Find where the given text appears and provide that cell's center as [X, Y] coordinate. 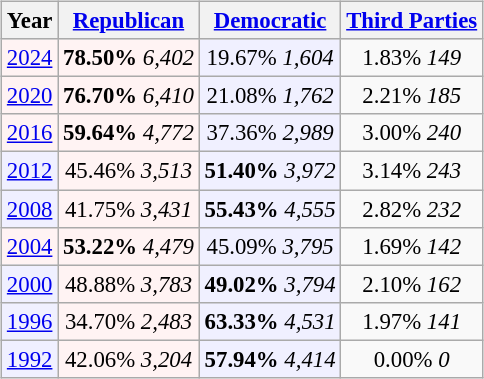
2004 [30, 246]
37.36% 2,989 [270, 133]
34.70% 2,483 [129, 321]
1996 [30, 321]
3.14% 243 [412, 171]
1992 [30, 359]
19.67% 1,604 [270, 58]
45.46% 3,513 [129, 171]
Third Parties [412, 21]
57.94% 4,414 [270, 359]
76.70% 6,410 [129, 96]
63.33% 4,531 [270, 321]
Democratic [270, 21]
Year [30, 21]
48.88% 3,783 [129, 284]
2.82% 232 [412, 209]
42.06% 3,204 [129, 359]
1.83% 149 [412, 58]
59.64% 4,772 [129, 133]
51.40% 3,972 [270, 171]
1.97% 141 [412, 321]
2012 [30, 171]
53.22% 4,479 [129, 246]
45.09% 3,795 [270, 246]
2024 [30, 58]
0.00% 0 [412, 359]
49.02% 3,794 [270, 284]
2020 [30, 96]
78.50% 6,402 [129, 58]
2.21% 185 [412, 96]
2008 [30, 209]
2.10% 162 [412, 284]
3.00% 240 [412, 133]
2000 [30, 284]
Republican [129, 21]
1.69% 142 [412, 246]
2016 [30, 133]
41.75% 3,431 [129, 209]
55.43% 4,555 [270, 209]
21.08% 1,762 [270, 96]
